Determine the [x, y] coordinate at the center of the cell enclosing the given text.  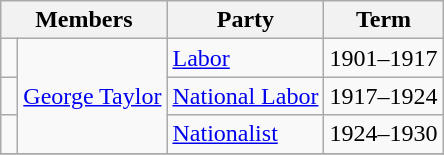
Labor [246, 58]
Members [84, 20]
1901–1917 [384, 58]
Term [384, 20]
Nationalist [246, 134]
Party [246, 20]
1917–1924 [384, 96]
1924–1930 [384, 134]
George Taylor [92, 96]
National Labor [246, 96]
